Capture the cell that displays the provided text and extract its [x, y] central coordinate. 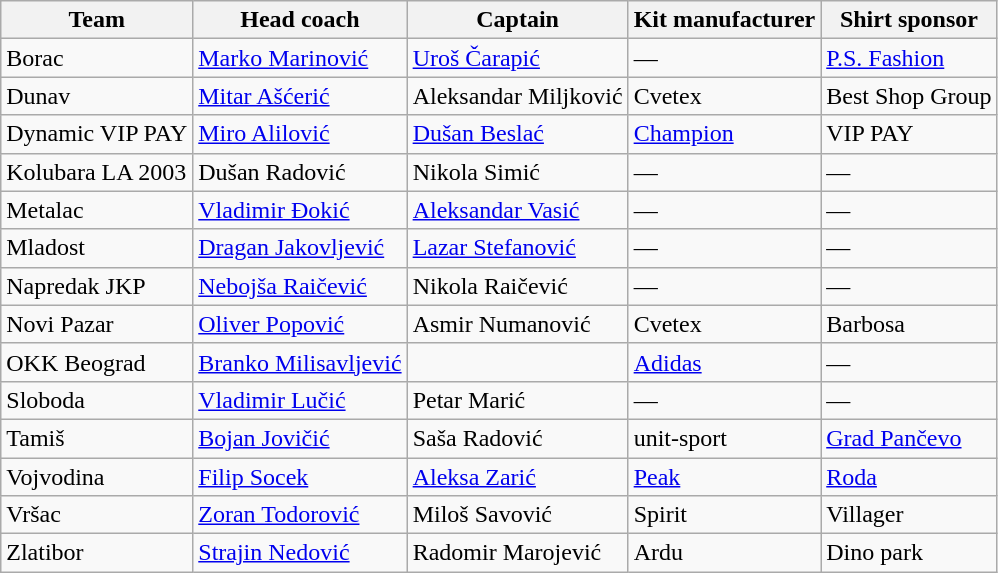
P.S. Fashion [909, 58]
Kit manufacturer [724, 20]
Vojvodina [97, 477]
VIP PAY [909, 134]
Aleksandar Miljković [518, 96]
Nebojša Raičević [300, 286]
Novi Pazar [97, 324]
Aleksandar Vasić [518, 210]
Peak [724, 477]
Adidas [724, 362]
unit-sport [724, 438]
Marko Marinović [300, 58]
Strajin Nedović [300, 553]
Miro Alilović [300, 134]
Kolubara LA 2003 [97, 172]
Barbosa [909, 324]
Villager [909, 515]
Borac [97, 58]
Aleksa Zarić [518, 477]
Dynamic VIP PAY [97, 134]
Grad Pančevo [909, 438]
Napredak JKP [97, 286]
Metalac [97, 210]
Vršac [97, 515]
Vladimir Lučić [300, 400]
Roda [909, 477]
Best Shop Group [909, 96]
Bojan Jovičić [300, 438]
Dino park [909, 553]
Nikola Simić [518, 172]
OKK Beograd [97, 362]
Vladimir Đokić [300, 210]
Saša Radović [518, 438]
Mitar Ašćerić [300, 96]
Shirt sponsor [909, 20]
Petar Marić [518, 400]
Champion [724, 134]
Dušan Beslać [518, 134]
Branko Milisavljević [300, 362]
Spirit [724, 515]
Mladost [97, 248]
Captain [518, 20]
Dušan Radović [300, 172]
Dunav [97, 96]
Asmir Numanović [518, 324]
Ardu [724, 553]
Lazar Stefanović [518, 248]
Zoran Todorović [300, 515]
Filip Socek [300, 477]
Radomir Marojević [518, 553]
Oliver Popović [300, 324]
Tamiš [97, 438]
Miloš Savović [518, 515]
Sloboda [97, 400]
Head coach [300, 20]
Team [97, 20]
Dragan Jakovljević [300, 248]
Zlatibor [97, 553]
Nikola Raičević [518, 286]
Uroš Čarapić [518, 58]
